Search for the cell housing the specified text and yield its [x, y] center coordinate. 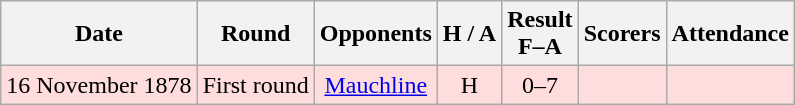
16 November 1878 [99, 85]
H [469, 85]
Mauchline [376, 85]
Attendance [730, 34]
Date [99, 34]
0–7 [540, 85]
Round [256, 34]
First round [256, 85]
H / A [469, 34]
Opponents [376, 34]
Scorers [622, 34]
ResultF–A [540, 34]
